For the text-containing cell, return its midpoint in (X, Y) coordinate format. 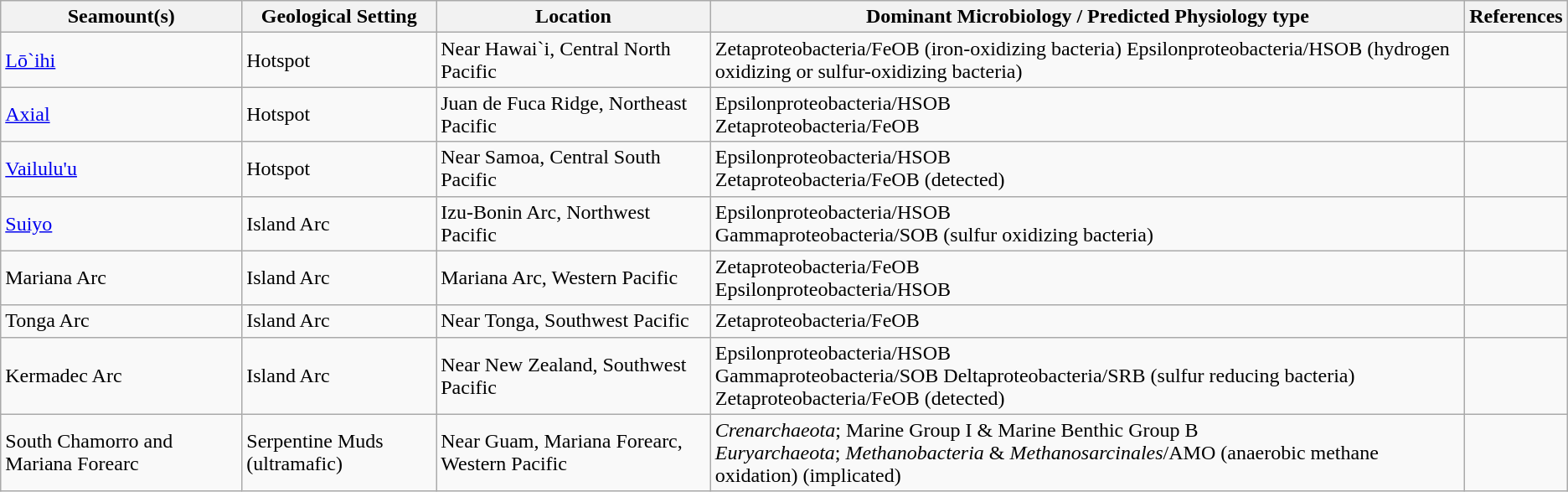
Epsilonproteobacteria/HSOBZetaproteobacteria/FeOB (1087, 114)
Zetaproteobacteria/FeOB (1087, 321)
Lō`ihi (121, 60)
Zetaproteobacteria/FeOB (iron-oxidizing bacteria) Epsilonproteobacteria/HSOB (hydrogen oxidizing or sulfur-oxidizing bacteria) (1087, 60)
Mariana Arc, Western Pacific (574, 278)
Near New Zealand, Southwest Pacific (574, 375)
Epsilonproteobacteria/HSOBZetaproteobacteria/FeOB (detected) (1087, 169)
Vailulu'u (121, 169)
Zetaproteobacteria/FeOBEpsilonproteobacteria/HSOB (1087, 278)
Tonga Arc (121, 321)
Near Hawai`i, Central North Pacific (574, 60)
Izu-Bonin Arc, Northwest Pacific (574, 223)
Epsilonproteobacteria/HSOBGammaproteobacteria/SOB Deltaproteobacteria/SRB (sulfur reducing bacteria) Zetaproteobacteria/FeOB (detected) (1087, 375)
References (1516, 17)
Suiyo (121, 223)
Juan de Fuca Ridge, Northeast Pacific (574, 114)
Epsilonproteobacteria/HSOBGammaproteobacteria/SOB (sulfur oxidizing bacteria) (1087, 223)
Location (574, 17)
South Chamorro and Mariana Forearc (121, 453)
Dominant Microbiology / Predicted Physiology type (1087, 17)
Mariana Arc (121, 278)
Geological Setting (339, 17)
Near Samoa, Central South Pacific (574, 169)
Kermadec Arc (121, 375)
Serpentine Muds (ultramafic) (339, 453)
Near Tonga, Southwest Pacific (574, 321)
Axial (121, 114)
Near Guam, Mariana Forearc, Western Pacific (574, 453)
Seamount(s) (121, 17)
